For the text-containing cell, return its midpoint in (x, y) coordinate format. 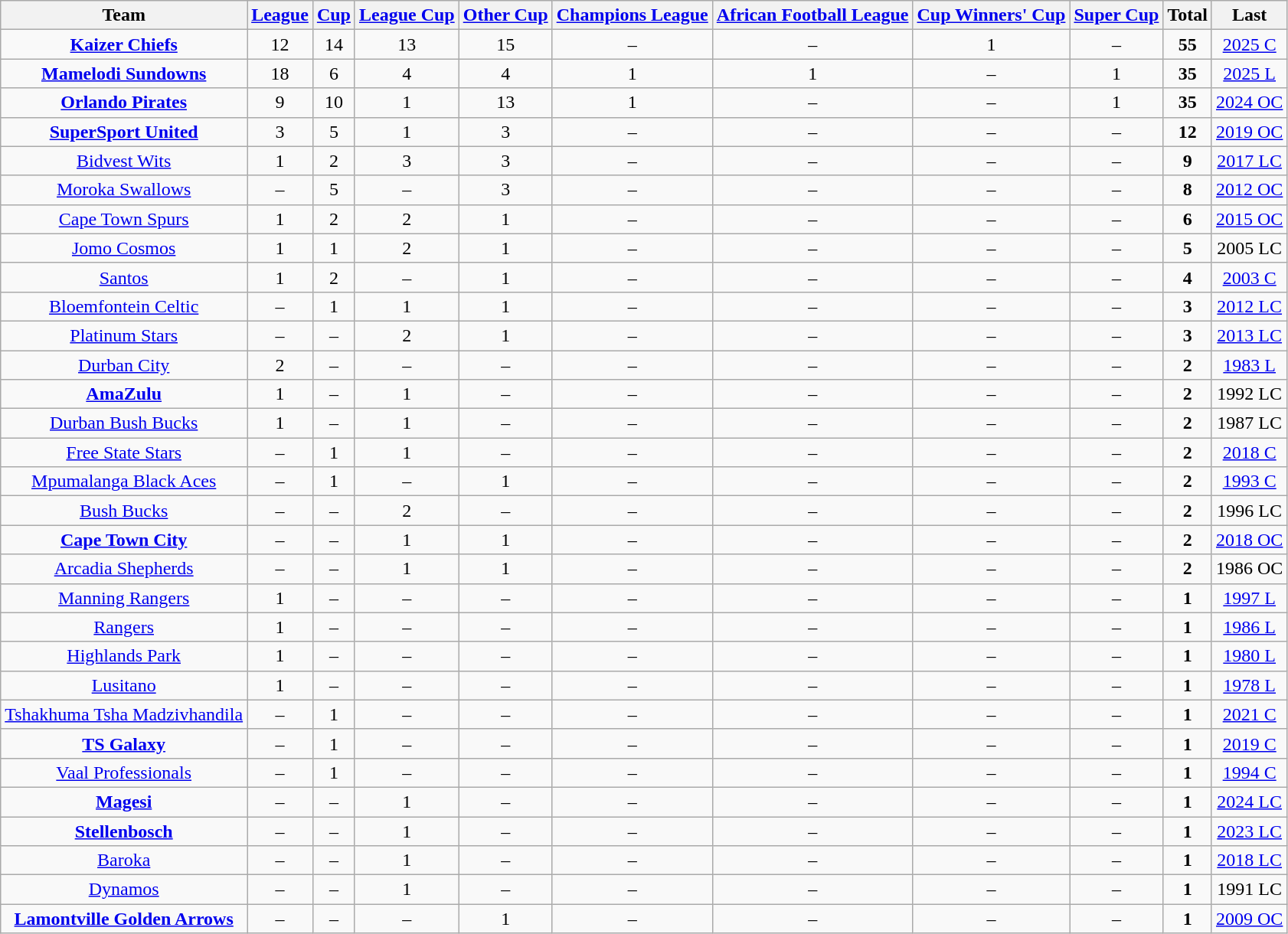
Free State Stars (124, 452)
Arcadia Shepherds (124, 569)
15 (505, 44)
TS Galaxy (124, 743)
Bidvest Wits (124, 161)
2024 LC (1249, 802)
Lamontville Golden Arrows (124, 919)
Team (124, 15)
1991 LC (1249, 890)
10 (334, 103)
Cup Winners' Cup (991, 15)
Cup (334, 15)
2015 OC (1249, 219)
1980 L (1249, 656)
2009 OC (1249, 919)
Kaizer Chiefs (124, 44)
Moroka Swallows (124, 190)
2024 OC (1249, 103)
Rangers (124, 627)
Dynamos (124, 890)
2012 LC (1249, 306)
1987 LC (1249, 423)
2019 OC (1249, 132)
Manning Rangers (124, 598)
Durban City (124, 365)
League Cup (407, 15)
1986 OC (1249, 569)
1993 C (1249, 482)
2018 OC (1249, 540)
Mpumalanga Black Aces (124, 482)
1997 L (1249, 598)
1994 C (1249, 772)
1986 L (1249, 627)
2018 LC (1249, 861)
2021 C (1249, 714)
2025 C (1249, 44)
2013 LC (1249, 335)
Jomo Cosmos (124, 248)
1978 L (1249, 685)
Highlands Park (124, 656)
2023 LC (1249, 831)
1996 LC (1249, 511)
Bush Bucks (124, 511)
Lusitano (124, 685)
Cape Town City (124, 540)
Vaal Professionals (124, 772)
Cape Town Spurs (124, 219)
Magesi (124, 802)
Other Cup (505, 15)
Santos (124, 277)
1992 LC (1249, 394)
Orlando Pirates (124, 103)
SuperSport United (124, 132)
8 (1188, 190)
2003 C (1249, 277)
14 (334, 44)
55 (1188, 44)
African Football League (812, 15)
Last (1249, 15)
18 (280, 73)
Bloemfontein Celtic (124, 306)
2018 C (1249, 452)
1983 L (1249, 365)
League (280, 15)
Mamelodi Sundowns (124, 73)
Total (1188, 15)
Platinum Stars (124, 335)
2005 LC (1249, 248)
Tshakhuma Tsha Madzivhandila (124, 714)
2019 C (1249, 743)
Stellenbosch (124, 831)
Champions League (633, 15)
2025 L (1249, 73)
Durban Bush Bucks (124, 423)
AmaZulu (124, 394)
2012 OC (1249, 190)
Super Cup (1116, 15)
2017 LC (1249, 161)
Baroka (124, 861)
